Return the [X, Y] coordinate for the center point of the cell that contains the specified text.  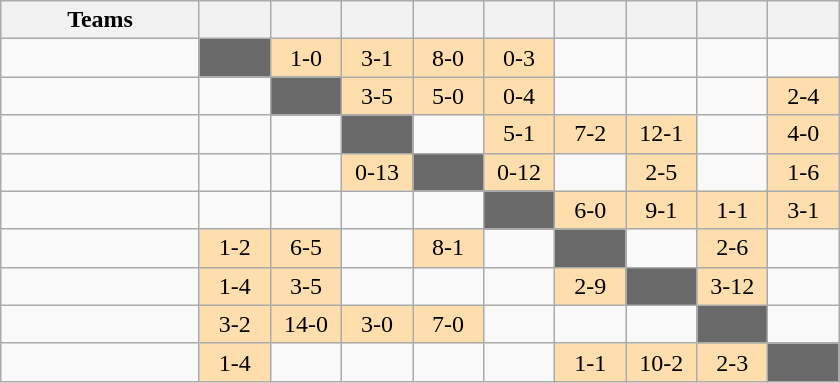
3-2 [234, 324]
4-0 [804, 134]
1-0 [306, 58]
14-0 [306, 324]
2-4 [804, 96]
8-0 [448, 58]
9-1 [662, 210]
5-0 [448, 96]
3-12 [732, 286]
7-2 [590, 134]
1-2 [234, 248]
6-0 [590, 210]
0-4 [520, 96]
5-1 [520, 134]
0-12 [520, 172]
0-3 [520, 58]
7-0 [448, 324]
2-9 [590, 286]
Teams [100, 20]
2-3 [732, 362]
8-1 [448, 248]
6-5 [306, 248]
2-5 [662, 172]
10-2 [662, 362]
0-13 [376, 172]
2-6 [732, 248]
1-6 [804, 172]
3-0 [376, 324]
12-1 [662, 134]
